Return the [X, Y] coordinate for the center point of the cell that contains the specified text.  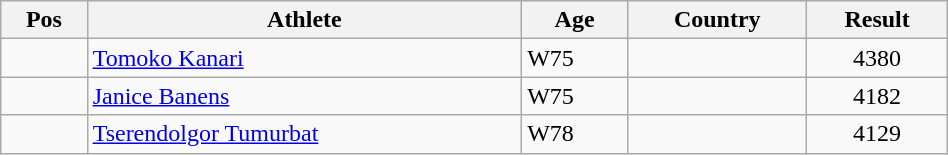
W78 [575, 134]
4129 [877, 134]
Result [877, 20]
4182 [877, 96]
Tomoko Kanari [304, 58]
Athlete [304, 20]
Janice Banens [304, 96]
Age [575, 20]
4380 [877, 58]
Pos [44, 20]
Country [718, 20]
Tserendolgor Tumurbat [304, 134]
